Detect which cell encompasses the target text, then output its [x, y] center coordinate. 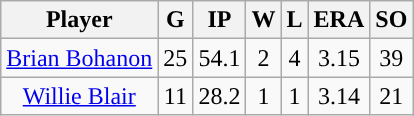
28.2 [220, 96]
2 [264, 58]
3.15 [339, 58]
Player [80, 20]
Brian Bohanon [80, 58]
3.14 [339, 96]
ERA [339, 20]
W [264, 20]
21 [392, 96]
SO [392, 20]
4 [294, 58]
11 [176, 96]
25 [176, 58]
G [176, 20]
54.1 [220, 58]
Willie Blair [80, 96]
39 [392, 58]
L [294, 20]
IP [220, 20]
